Pinpoint the cell where the given text exists, returning its (x, y) midpoint coordinate. 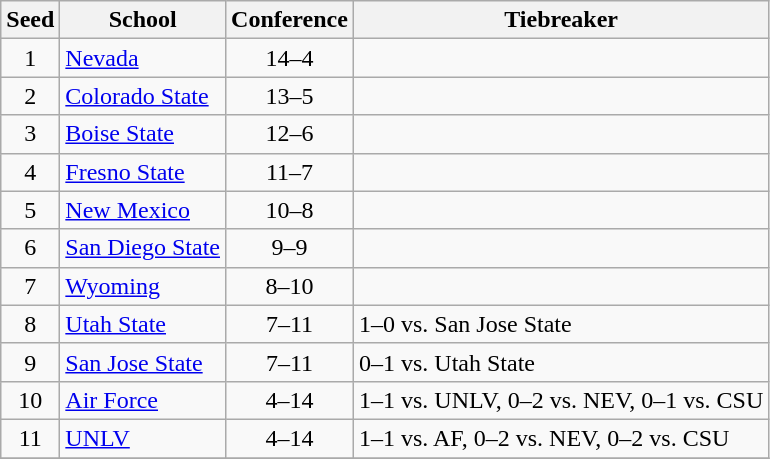
Fresno State (143, 172)
10–8 (290, 210)
9 (30, 362)
8 (30, 324)
San Diego State (143, 248)
6 (30, 248)
13–5 (290, 96)
Air Force (143, 400)
0–1 vs. Utah State (560, 362)
1–0 vs. San Jose State (560, 324)
San Jose State (143, 362)
School (143, 20)
Tiebreaker (560, 20)
10 (30, 400)
14–4 (290, 58)
Seed (30, 20)
1–1 vs. UNLV, 0–2 vs. NEV, 0–1 vs. CSU (560, 400)
Colorado State (143, 96)
Boise State (143, 134)
2 (30, 96)
UNLV (143, 438)
1–1 vs. AF, 0–2 vs. NEV, 0–2 vs. CSU (560, 438)
Utah State (143, 324)
8–10 (290, 286)
Wyoming (143, 286)
12–6 (290, 134)
3 (30, 134)
11 (30, 438)
4 (30, 172)
7 (30, 286)
5 (30, 210)
11–7 (290, 172)
Conference (290, 20)
9–9 (290, 248)
1 (30, 58)
Nevada (143, 58)
New Mexico (143, 210)
